Determine the (X, Y) coordinate at the center of the cell enclosing the given text.  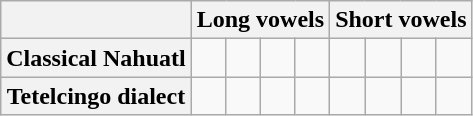
Long vowels (260, 20)
Tetelcingo dialect (96, 96)
Classical Nahuatl (96, 58)
Short vowels (401, 20)
